Provide the (x, y) coordinate of the cell's center where the given text is located.  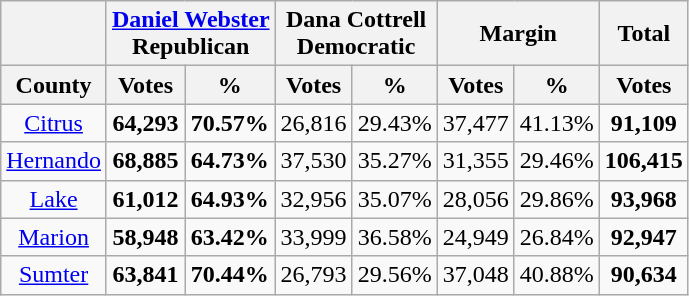
29.56% (394, 275)
91,109 (644, 123)
70.57% (230, 123)
Sumter (54, 275)
37,477 (476, 123)
31,355 (476, 161)
Total (644, 34)
64.93% (230, 199)
35.27% (394, 161)
36.58% (394, 237)
33,999 (314, 237)
92,947 (644, 237)
93,968 (644, 199)
64,293 (145, 123)
41.13% (556, 123)
24,949 (476, 237)
26,793 (314, 275)
28,056 (476, 199)
Lake (54, 199)
Marion (54, 237)
70.44% (230, 275)
64.73% (230, 161)
Margin (518, 34)
68,885 (145, 161)
40.88% (556, 275)
Citrus (54, 123)
29.86% (556, 199)
90,634 (644, 275)
63.42% (230, 237)
37,048 (476, 275)
Dana CottrellDemocratic (356, 34)
61,012 (145, 199)
26,816 (314, 123)
26.84% (556, 237)
Hernando (54, 161)
29.46% (556, 161)
35.07% (394, 199)
37,530 (314, 161)
County (54, 85)
63,841 (145, 275)
106,415 (644, 161)
58,948 (145, 237)
Daniel WebsterRepublican (190, 34)
29.43% (394, 123)
32,956 (314, 199)
